Return the [x, y] coordinate for the center point of the cell that contains the specified text.  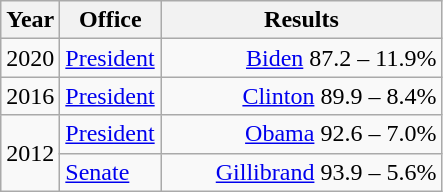
2012 [30, 153]
2020 [30, 58]
Year [30, 20]
Results [302, 20]
Senate [110, 172]
Clinton 89.9 – 8.4% [302, 96]
Biden 87.2 – 11.9% [302, 58]
Office [110, 20]
2016 [30, 96]
Obama 92.6 – 7.0% [302, 134]
Gillibrand 93.9 – 5.6% [302, 172]
